Return [x, y] of the center of cell containing provided text 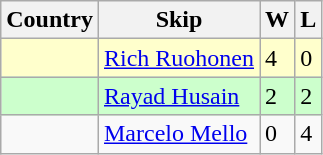
Country [50, 20]
Rayad Husain [178, 96]
Skip [178, 20]
L [308, 20]
Rich Ruohonen [178, 58]
W [278, 20]
Marcelo Mello [178, 134]
